Capture the cell that displays the provided text and extract its (x, y) central coordinate. 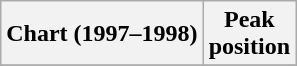
Chart (1997–1998) (102, 34)
Peakposition (249, 34)
